Identify which cell holds the provided text, then report its [x, y] central coordinate. 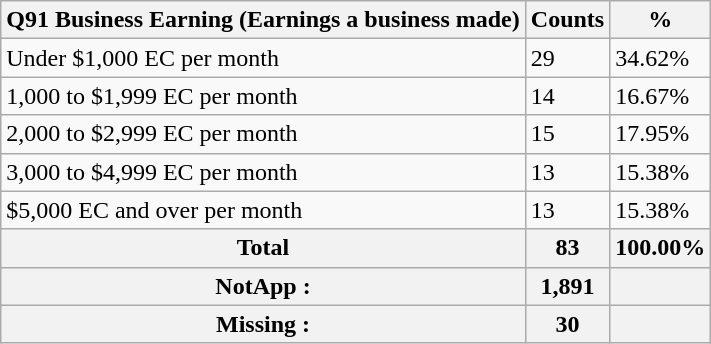
% [660, 20]
15 [567, 134]
17.95% [660, 134]
83 [567, 248]
Total [264, 248]
Q91 Business Earning (Earnings a business made) [264, 20]
2,000 to $2,999 EC per month [264, 134]
16.67% [660, 96]
100.00% [660, 248]
1,000 to $1,999 EC per month [264, 96]
3,000 to $4,999 EC per month [264, 172]
$5,000 EC and over per month [264, 210]
1,891 [567, 286]
30 [567, 324]
Missing : [264, 324]
34.62% [660, 58]
29 [567, 58]
Counts [567, 20]
Under $1,000 EC per month [264, 58]
NotApp : [264, 286]
14 [567, 96]
